Pinpoint the cell where the given text exists, returning its (x, y) midpoint coordinate. 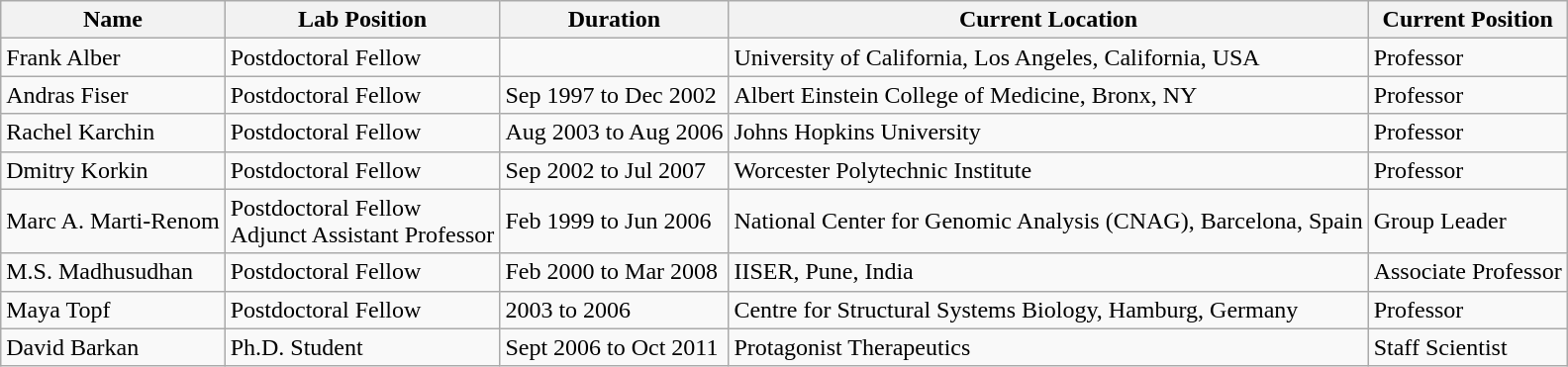
University of California, Los Angeles, California, USA (1048, 57)
2003 to 2006 (614, 310)
Protagonist Therapeutics (1048, 347)
Dmitry Korkin (113, 170)
Albert Einstein College of Medicine, Bronx, NY (1048, 95)
Rachel Karchin (113, 133)
M.S. Madhusudhan (113, 272)
Centre for Structural Systems Biology, Hamburg, Germany (1048, 310)
Marc A. Marti-Renom (113, 222)
Sept 2006 to Oct 2011 (614, 347)
Staff Scientist (1467, 347)
Ph.D. Student (362, 347)
Group Leader (1467, 222)
Sep 2002 to Jul 2007 (614, 170)
Current Position (1467, 20)
Feb 1999 to Jun 2006 (614, 222)
Aug 2003 to Aug 2006 (614, 133)
Sep 1997 to Dec 2002 (614, 95)
Current Location (1048, 20)
Duration (614, 20)
Andras Fiser (113, 95)
Name (113, 20)
Feb 2000 to Mar 2008 (614, 272)
Maya Topf (113, 310)
Frank Alber (113, 57)
National Center for Genomic Analysis (CNAG), Barcelona, Spain (1048, 222)
David Barkan (113, 347)
IISER, Pune, India (1048, 272)
Johns Hopkins University (1048, 133)
Worcester Polytechnic Institute (1048, 170)
Associate Professor (1467, 272)
Postdoctoral FellowAdjunct Assistant Professor (362, 222)
Lab Position (362, 20)
